Return (X, Y) of the center of cell containing provided text 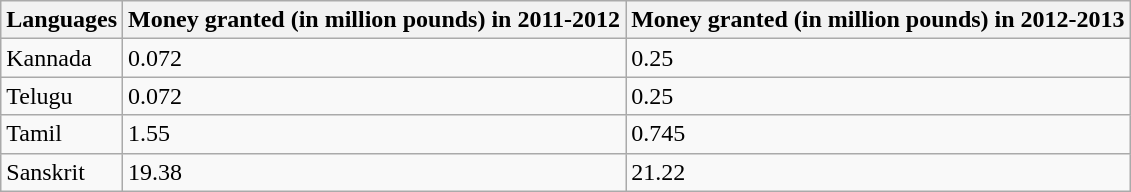
Telugu (62, 96)
Kannada (62, 58)
21.22 (878, 172)
Money granted (in million pounds) in 2011-2012 (374, 20)
Sanskrit (62, 172)
Money granted (in million pounds) in 2012-2013 (878, 20)
Languages (62, 20)
Tamil (62, 134)
19.38 (374, 172)
1.55 (374, 134)
0.745 (878, 134)
